Return the (x, y) coordinate for the center point of the cell that contains the specified text.  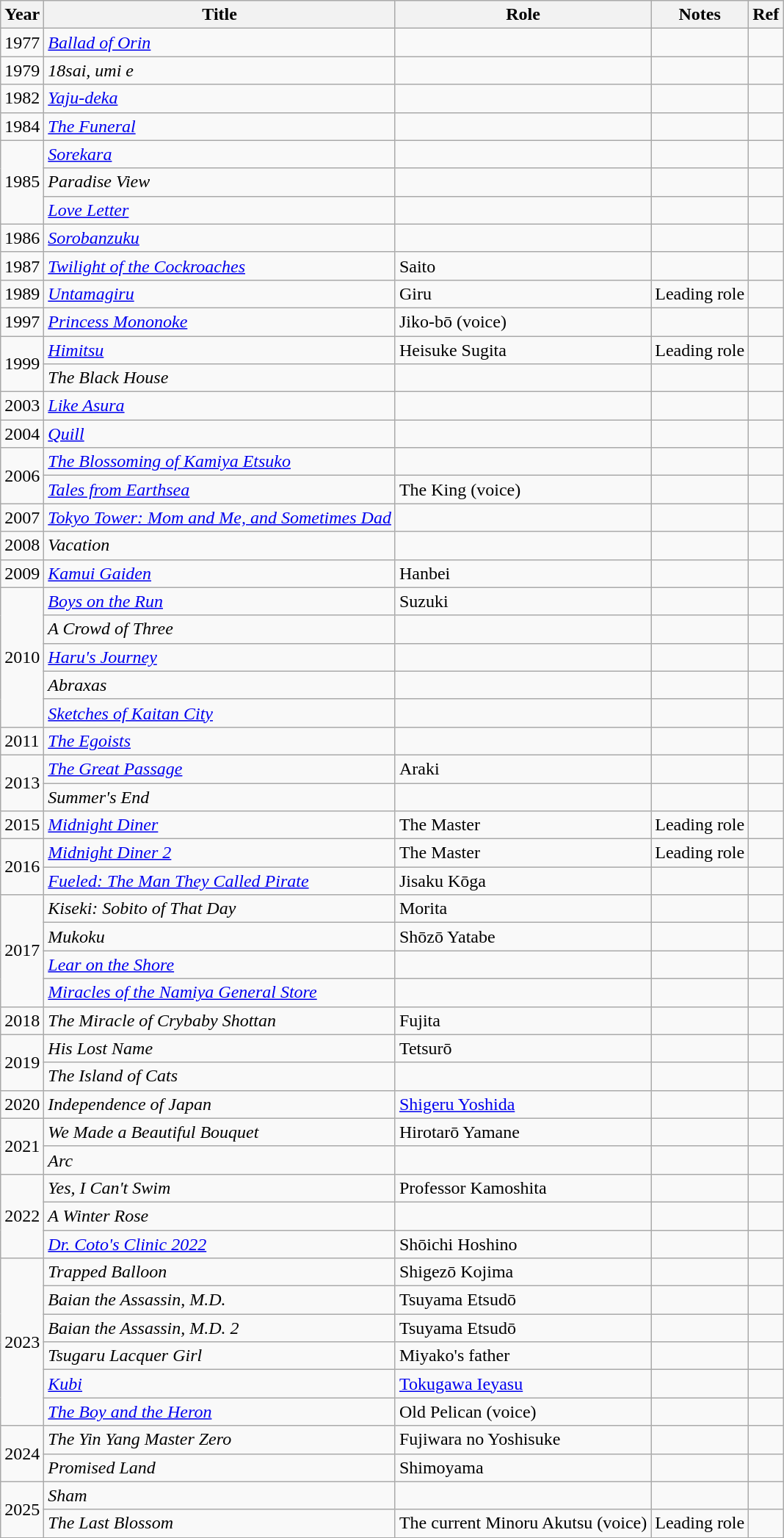
1997 (22, 322)
1986 (22, 238)
2019 (22, 1062)
Vacation (220, 545)
Like Asura (220, 406)
2020 (22, 1104)
1999 (22, 364)
The Egoists (220, 741)
2009 (22, 573)
We Made a Beautiful Bouquet (220, 1132)
Independence of Japan (220, 1104)
Yaju-deka (220, 98)
Morita (523, 909)
Summer's End (220, 797)
1979 (22, 70)
1982 (22, 98)
Paradise View (220, 182)
Twilight of the Cockroaches (220, 266)
Haru's Journey (220, 657)
Tsugaru Lacquer Girl (220, 1356)
Mukoku (220, 937)
Jisaku Kōga (523, 881)
Shimoyama (523, 1468)
Kamui Gaiden (220, 573)
Hanbei (523, 573)
Princess Mononoke (220, 322)
Old Pelican (voice) (523, 1412)
Jiko-bō (voice) (523, 322)
Shōzō Yatabe (523, 937)
2011 (22, 741)
Kubi (220, 1384)
Notes (700, 15)
Title (220, 15)
The Island of Cats (220, 1076)
2024 (22, 1454)
Baian the Assassin, M.D. 2 (220, 1328)
1987 (22, 266)
Quill (220, 434)
The Last Blossom (220, 1523)
Ref (766, 15)
2008 (22, 545)
Himitsu (220, 350)
Professor Kamoshita (523, 1188)
The current Minoru Akutsu (voice) (523, 1523)
Arc (220, 1160)
Shigeru Yoshida (523, 1104)
Promised Land (220, 1468)
The Funeral (220, 126)
Dr. Coto's Clinic 2022 (220, 1244)
Fujiwara no Yoshisuke (523, 1440)
Boys on the Run (220, 601)
Tokyo Tower: Mom and Me, and Sometimes Dad (220, 518)
His Lost Name (220, 1048)
2021 (22, 1146)
Love Letter (220, 210)
2025 (22, 1509)
Tetsurō (523, 1048)
2007 (22, 518)
Sham (220, 1495)
A Winter Rose (220, 1216)
Trapped Balloon (220, 1272)
The Blossoming of Kamiya Etsuko (220, 462)
Role (523, 15)
Year (22, 15)
Araki (523, 769)
Lear on the Shore (220, 965)
1989 (22, 294)
Suzuki (523, 601)
2017 (22, 951)
The Great Passage (220, 769)
A Crowd of Three (220, 629)
The King (voice) (523, 490)
Sorobanzuku (220, 238)
Miracles of the Namiya General Store (220, 993)
Tokugawa Ieyasu (523, 1384)
Shigezō Kojima (523, 1272)
Giru (523, 294)
Heisuke Sugita (523, 350)
Yes, I Can't Swim (220, 1188)
Miyako's father (523, 1356)
The Miracle of Crybaby Shottan (220, 1020)
Midnight Diner 2 (220, 853)
1977 (22, 43)
2015 (22, 825)
2010 (22, 657)
The Boy and the Heron (220, 1412)
2003 (22, 406)
Sketches of Kaitan City (220, 713)
Midnight Diner (220, 825)
Baian the Assassin, M.D. (220, 1300)
Untamagiru (220, 294)
1984 (22, 126)
2018 (22, 1020)
Sorekara (220, 154)
Saito (523, 266)
Hirotarō Yamane (523, 1132)
2004 (22, 434)
2016 (22, 867)
Ballad of Orin (220, 43)
The Yin Yang Master Zero (220, 1440)
2023 (22, 1342)
2006 (22, 476)
1985 (22, 182)
The Black House (220, 378)
Fujita (523, 1020)
Shōichi Hoshino (523, 1244)
Abraxas (220, 685)
Kiseki: Sobito of That Day (220, 909)
Tales from Earthsea (220, 490)
18sai, umi e (220, 70)
2022 (22, 1216)
Fueled: The Man They Called Pirate (220, 881)
2013 (22, 783)
